For the text-containing cell, return its midpoint in (X, Y) coordinate format. 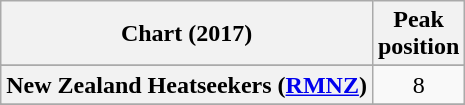
8 (418, 85)
Peak position (418, 34)
New Zealand Heatseekers (RMNZ) (187, 85)
Chart (2017) (187, 34)
